From the cell containing the given text, extract its center point as (x, y) coordinate. 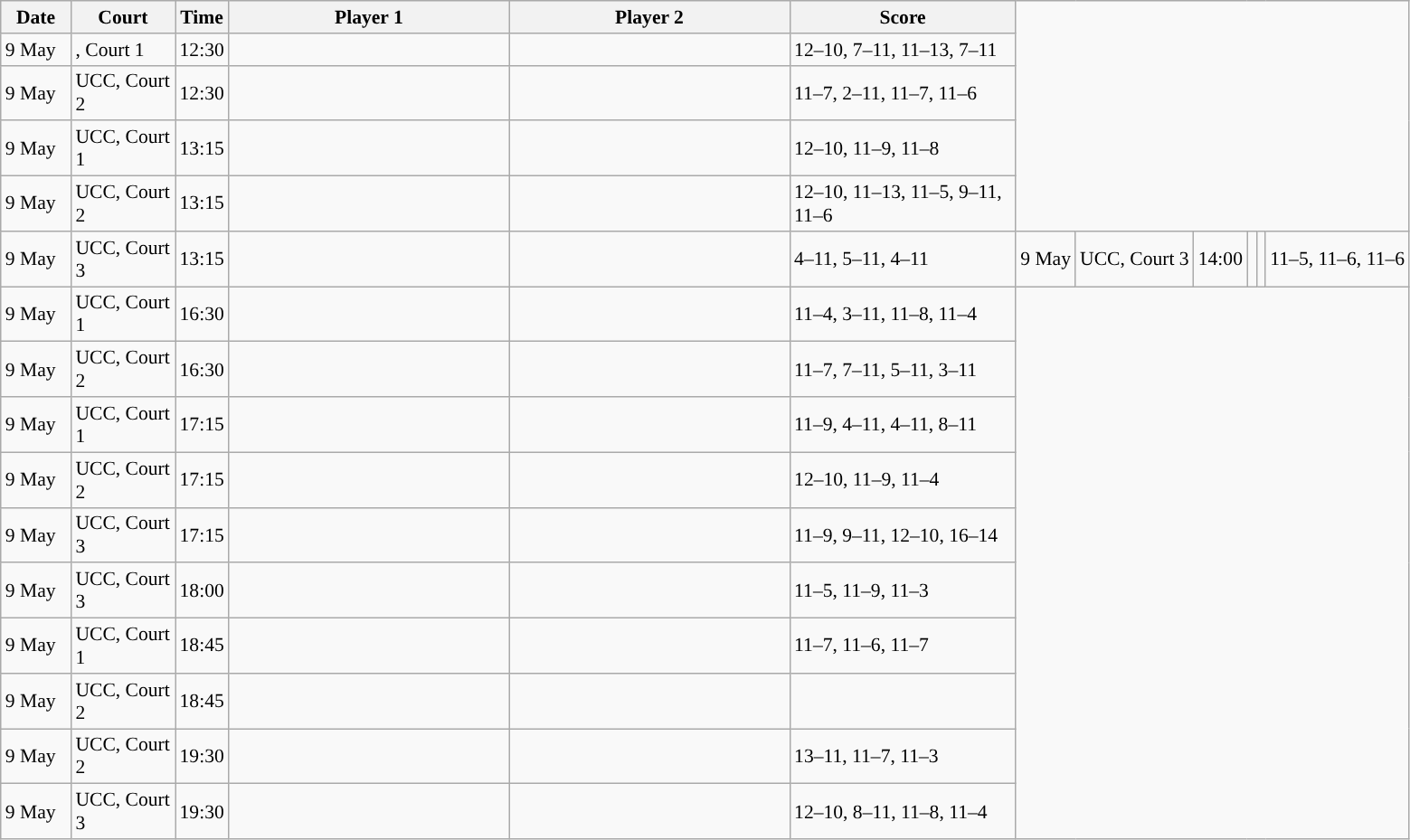
18:00 (203, 591)
Time (203, 17)
13–11, 11–7, 11–3 (903, 756)
11–9, 4–11, 4–11, 8–11 (903, 425)
Date (36, 17)
11–4, 3–11, 11–8, 11–4 (903, 315)
12–10, 8–11, 11–8, 11–4 (903, 812)
Score (903, 17)
12–10, 11–9, 11–4 (903, 479)
, Court 1 (123, 50)
11–9, 9–11, 12–10, 16–14 (903, 535)
14:00 (1221, 259)
11–5, 11–9, 11–3 (903, 591)
11–7, 2–11, 11–7, 11–6 (903, 92)
11–7, 7–11, 5–11, 3–11 (903, 369)
11–7, 11–6, 11–7 (903, 646)
11–5, 11–6, 11–6 (1337, 259)
Court (123, 17)
Player 1 (369, 17)
12–10, 11–13, 11–5, 9–11, 11–6 (903, 204)
12–10, 11–9, 11–8 (903, 148)
Player 2 (649, 17)
12–10, 7–11, 11–13, 7–11 (903, 50)
4–11, 5–11, 4–11 (903, 259)
